Scan for the cell matching the given text and deliver its (X, Y) coordinate at center. 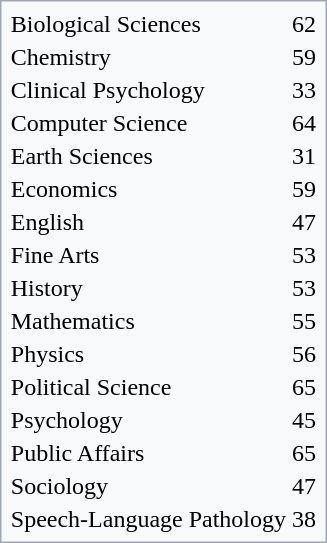
31 (304, 156)
Chemistry (148, 57)
Earth Sciences (148, 156)
Speech-Language Pathology (148, 519)
Sociology (148, 486)
Fine Arts (148, 255)
English (148, 222)
History (148, 288)
Mathematics (148, 321)
38 (304, 519)
62 (304, 24)
Clinical Psychology (148, 90)
Computer Science (148, 123)
45 (304, 420)
Political Science (148, 387)
33 (304, 90)
Economics (148, 189)
64 (304, 123)
55 (304, 321)
56 (304, 354)
Public Affairs (148, 453)
Physics (148, 354)
Psychology (148, 420)
Biological Sciences (148, 24)
